Determine the [x, y] coordinate at the center of the cell enclosing the given text.  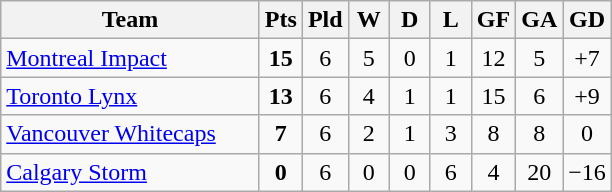
Team [130, 20]
GD [588, 20]
Calgary Storm [130, 172]
+9 [588, 96]
GA [540, 20]
D [410, 20]
−16 [588, 172]
+7 [588, 58]
3 [450, 134]
W [368, 20]
GF [493, 20]
Montreal Impact [130, 58]
7 [280, 134]
Pts [280, 20]
2 [368, 134]
20 [540, 172]
Pld [325, 20]
Toronto Lynx [130, 96]
Vancouver Whitecaps [130, 134]
L [450, 20]
13 [280, 96]
12 [493, 58]
